Capture the cell that displays the provided text and extract its (x, y) central coordinate. 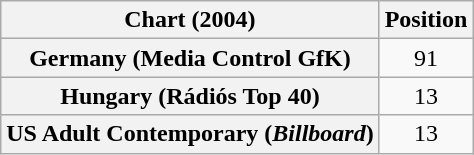
Chart (2004) (190, 20)
Position (426, 20)
US Adult Contemporary (Billboard) (190, 134)
91 (426, 58)
Germany (Media Control GfK) (190, 58)
Hungary (Rádiós Top 40) (190, 96)
